Search for the cell housing the specified text and yield its [x, y] center coordinate. 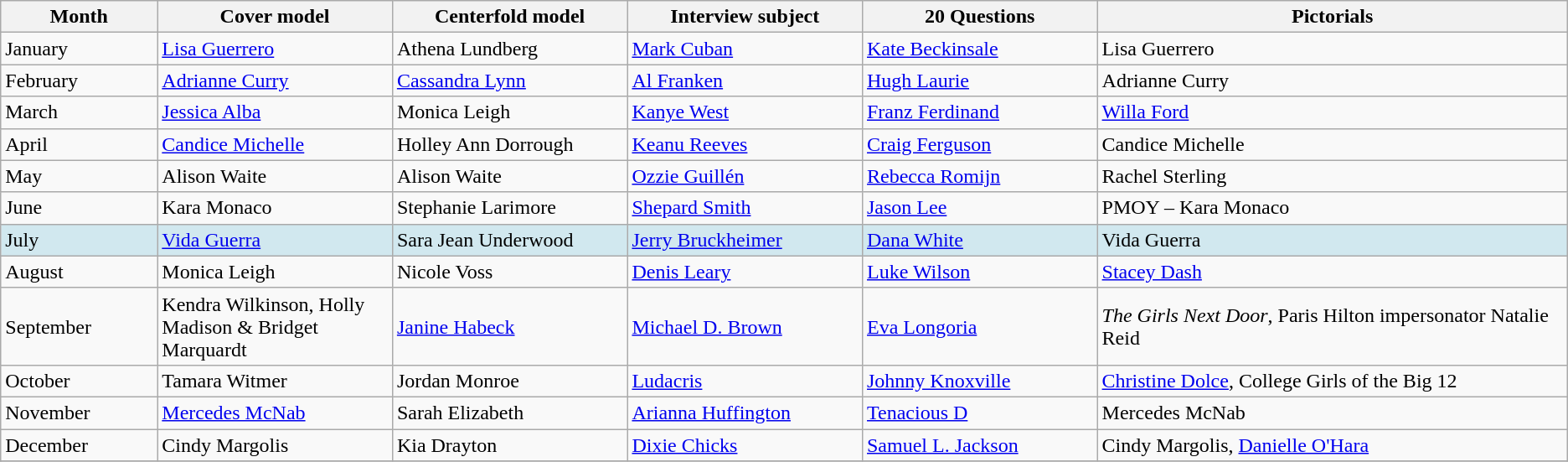
Rachel Sterling [1332, 176]
Stacey Dash [1332, 272]
Holley Ann Dorrough [509, 144]
Ludacris [745, 381]
Al Franken [745, 80]
Ozzie Guillén [745, 176]
The Girls Next Door, Paris Hilton impersonator Natalie Reid [1332, 326]
Sara Jean Underwood [509, 240]
Hugh Laurie [980, 80]
Jessica Alba [275, 112]
Cindy Margolis, Danielle O'Hara [1332, 445]
Samuel L. Jackson [980, 445]
October [79, 381]
August [79, 272]
Keanu Reeves [745, 144]
Arianna Huffington [745, 413]
Christine Dolce, College Girls of the Big 12 [1332, 381]
Willa Ford [1332, 112]
Jordan Monroe [509, 381]
Cindy Margolis [275, 445]
Kara Monaco [275, 208]
Michael D. Brown [745, 326]
February [79, 80]
Athena Lundberg [509, 49]
PMOY – Kara Monaco [1332, 208]
December [79, 445]
Denis Leary [745, 272]
November [79, 413]
Kendra Wilkinson, Holly Madison & Bridget Marquardt [275, 326]
Shepard Smith [745, 208]
Cassandra Lynn [509, 80]
Johnny Knoxville [980, 381]
September [79, 326]
Eva Longoria [980, 326]
January [79, 49]
Pictorials [1332, 17]
Rebecca Romijn [980, 176]
Janine Habeck [509, 326]
May [79, 176]
Jerry Bruckheimer [745, 240]
June [79, 208]
Month [79, 17]
Sarah Elizabeth [509, 413]
Jason Lee [980, 208]
Mark Cuban [745, 49]
Franz Ferdinand [980, 112]
Kia Drayton [509, 445]
20 Questions [980, 17]
Interview subject [745, 17]
Craig Ferguson [980, 144]
Centerfold model [509, 17]
Nicole Voss [509, 272]
July [79, 240]
March [79, 112]
Stephanie Larimore [509, 208]
Tamara Witmer [275, 381]
Cover model [275, 17]
Dixie Chicks [745, 445]
Tenacious D [980, 413]
Kate Beckinsale [980, 49]
April [79, 144]
Luke Wilson [980, 272]
Kanye West [745, 112]
Dana White [980, 240]
